Capture the cell that displays the provided text and extract its (x, y) central coordinate. 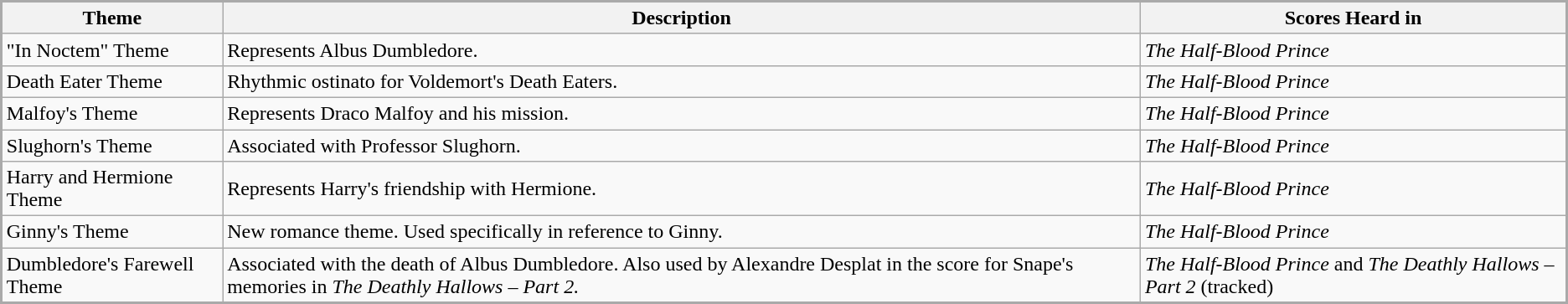
Slughorn's Theme (112, 145)
New romance theme. Used specifically in reference to Ginny. (682, 232)
Associated with Professor Slughorn. (682, 145)
Malfoy's Theme (112, 113)
Associated with the death of Albus Dumbledore. Also used by Alexandre Desplat in the score for Snape's memories in The Deathly Hallows – Part 2. (682, 276)
Theme (112, 18)
Harry and Hermione Theme (112, 189)
Rhythmic ostinato for Voldemort's Death Eaters. (682, 81)
Death Eater Theme (112, 81)
"In Noctem" Theme (112, 49)
Represents Draco Malfoy and his mission. (682, 113)
Represents Albus Dumbledore. (682, 49)
Ginny's Theme (112, 232)
Description (682, 18)
Dumbledore's Farewell Theme (112, 276)
Scores Heard in (1354, 18)
Represents Harry's friendship with Hermione. (682, 189)
The Half-Blood Prince and The Deathly Hallows – Part 2 (tracked) (1354, 276)
